Detect which cell encompasses the target text, then output its [x, y] center coordinate. 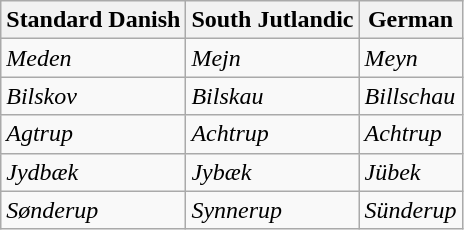
Mejn [272, 58]
Agtrup [94, 134]
Sünderup [410, 210]
Meden [94, 58]
Jybæk [272, 172]
Standard Danish [94, 20]
Jübek [410, 172]
South Jutlandic [272, 20]
Sønderup [94, 210]
Bilskau [272, 96]
Billschau [410, 96]
German [410, 20]
Meyn [410, 58]
Synnerup [272, 210]
Bilskov [94, 96]
Jydbæk [94, 172]
